For the text-containing cell, return its midpoint in (x, y) coordinate format. 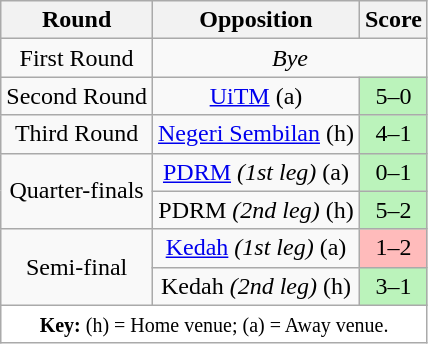
Score (393, 20)
5–2 (393, 210)
Kedah (2nd leg) (h) (256, 286)
Negeri Sembilan (h) (256, 134)
1–2 (393, 248)
0–1 (393, 172)
PDRM (2nd leg) (h) (256, 210)
Opposition (256, 20)
UiTM (a) (256, 96)
3–1 (393, 286)
Third Round (77, 134)
Round (77, 20)
PDRM (1st leg) (a) (256, 172)
5–0 (393, 96)
Kedah (1st leg) (a) (256, 248)
4–1 (393, 134)
Bye (290, 58)
Key: (h) = Home venue; (a) = Away venue. (214, 324)
First Round (77, 58)
Second Round (77, 96)
Quarter-finals (77, 191)
Semi-final (77, 267)
